Return (X, Y) of the center of cell containing provided text 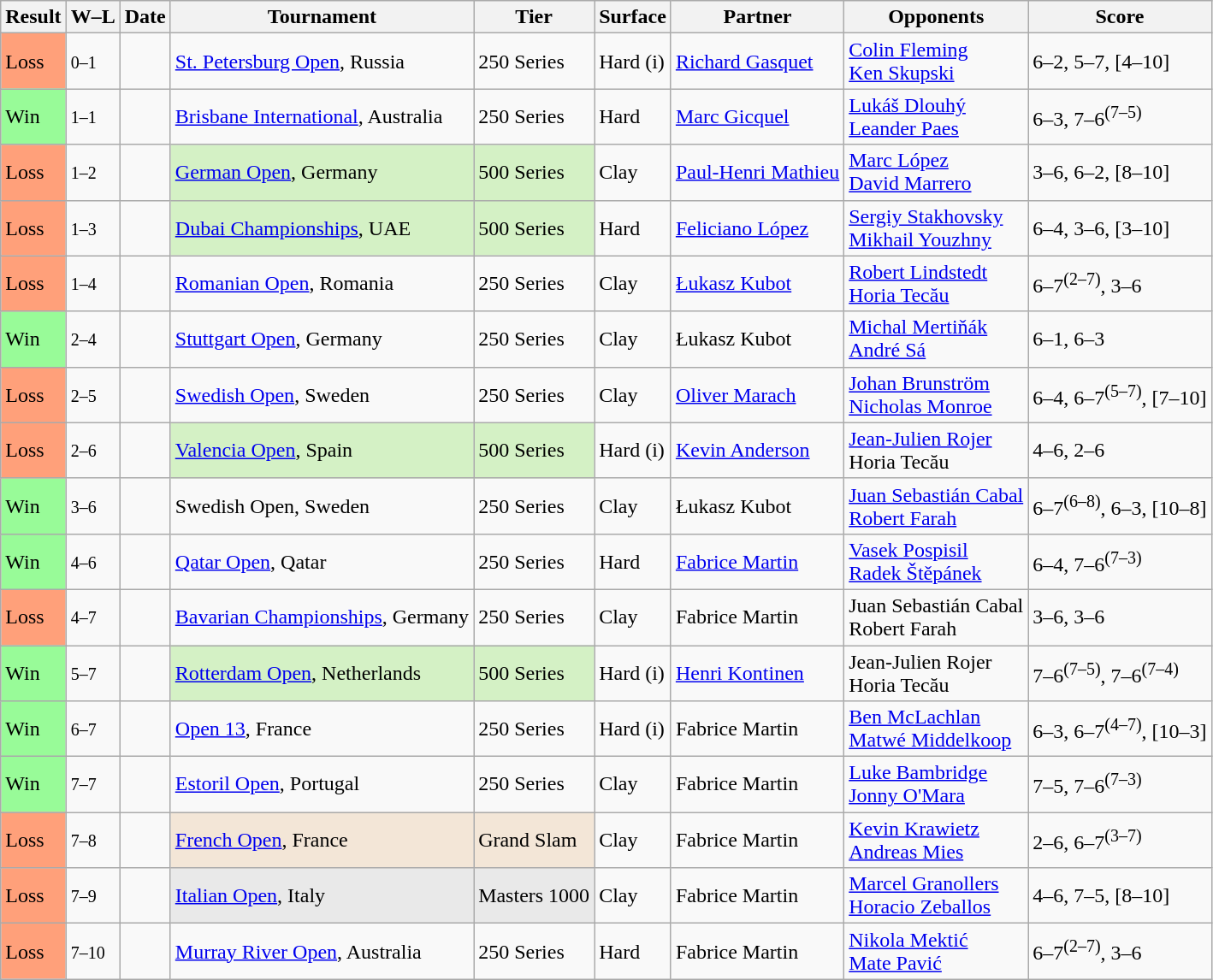
Dubai Championships, UAE (322, 227)
6–3, 6–7(4–7), [10–3] (1120, 729)
7–10 (92, 951)
French Open, France (322, 840)
6–7(6–8), 6–3, [10–8] (1120, 506)
Result (33, 17)
Paul-Henri Mathieu (757, 173)
Vasek Pospisil Radek Štěpánek (936, 561)
7–8 (92, 840)
Oliver Marach (757, 395)
Brisbane International, Australia (322, 116)
Opponents (936, 17)
1–4 (92, 284)
Feliciano López (757, 227)
Rotterdam Open, Netherlands (322, 672)
Murray River Open, Australia (322, 951)
5–7 (92, 672)
Surface (633, 17)
Kevin Krawietz Andreas Mies (936, 840)
1–3 (92, 227)
1–2 (92, 173)
3–6, 3–6 (1120, 617)
St. Petersburg Open, Russia (322, 62)
Valencia Open, Spain (322, 450)
Marc Gicquel (757, 116)
7–6(7–5), 7–6(7–4) (1120, 672)
Score (1120, 17)
Nikola Mektić Mate Pavić (936, 951)
German Open, Germany (322, 173)
6–2, 5–7, [4–10] (1120, 62)
Michal Mertiňák André Sá (936, 339)
Richard Gasquet (757, 62)
6–4, 7–6(7–3) (1120, 561)
Masters 1000 (534, 896)
1–1 (92, 116)
7–9 (92, 896)
Johan Brunström Nicholas Monroe (936, 395)
Bavarian Championships, Germany (322, 617)
Sergiy Stakhovsky Mikhail Youzhny (936, 227)
2–6 (92, 450)
Luke Bambridge Jonny O'Mara (936, 785)
Grand Slam (534, 840)
Tier (534, 17)
W–L (92, 17)
2–6, 6–7(3–7) (1120, 840)
Henri Kontinen (757, 672)
Estoril Open, Portugal (322, 785)
Romanian Open, Romania (322, 284)
6–7 (92, 729)
4–6 (92, 561)
4–6, 7–5, [8–10] (1120, 896)
Qatar Open, Qatar (322, 561)
Italian Open, Italy (322, 896)
6–4, 6–7(5–7), [7–10] (1120, 395)
7–7 (92, 785)
6–4, 3–6, [3–10] (1120, 227)
3–6, 6–2, [8–10] (1120, 173)
Colin Fleming Ken Skupski (936, 62)
4–6, 2–6 (1120, 450)
2–4 (92, 339)
Marc López David Marrero (936, 173)
Kevin Anderson (757, 450)
Partner (757, 17)
Marcel Granollers Horacio Zeballos (936, 896)
3–6 (92, 506)
0–1 (92, 62)
4–7 (92, 617)
7–5, 7–6(7–3) (1120, 785)
Stuttgart Open, Germany (322, 339)
Robert Lindstedt Horia Tecău (936, 284)
Ben McLachlan Matwé Middelkoop (936, 729)
Lukáš Dlouhý Leander Paes (936, 116)
2–5 (92, 395)
Tournament (322, 17)
6–1, 6–3 (1120, 339)
Date (145, 17)
6–3, 7–6(7–5) (1120, 116)
Open 13, France (322, 729)
